Output the (X, Y) coordinate of the center of the cell containing the given text.  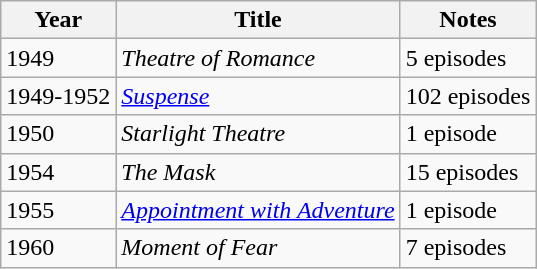
Appointment with Adventure (258, 210)
Theatre of Romance (258, 58)
1949 (58, 58)
1949-1952 (58, 96)
1954 (58, 172)
The Mask (258, 172)
Title (258, 20)
Notes (468, 20)
15 episodes (468, 172)
5 episodes (468, 58)
Year (58, 20)
Suspense (258, 96)
Moment of Fear (258, 248)
102 episodes (468, 96)
1955 (58, 210)
Starlight Theatre (258, 134)
7 episodes (468, 248)
1950 (58, 134)
1960 (58, 248)
